Locate the cell with the specified text and output its [X, Y] center coordinate. 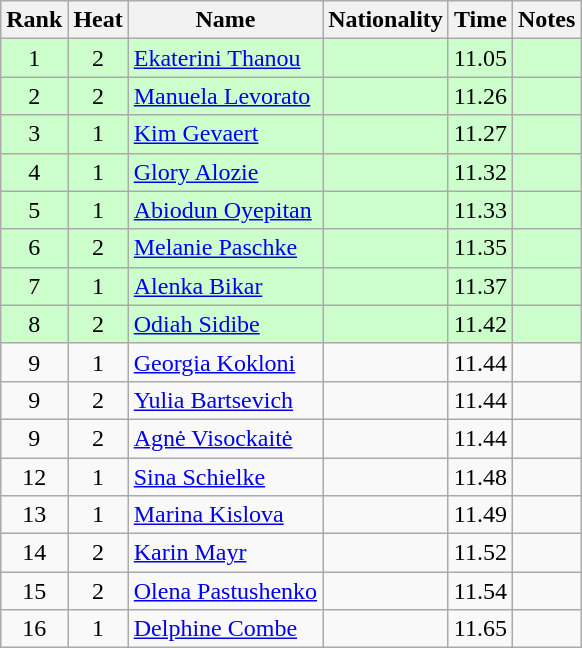
Name [225, 20]
Melanie Paschke [225, 248]
16 [34, 629]
Alenka Bikar [225, 286]
11.65 [480, 629]
11.26 [480, 96]
Odiah Sidibe [225, 324]
Glory Alozie [225, 172]
Kim Gevaert [225, 134]
Georgia Kokloni [225, 362]
8 [34, 324]
6 [34, 248]
14 [34, 553]
13 [34, 515]
11.37 [480, 286]
3 [34, 134]
Sina Schielke [225, 477]
Rank [34, 20]
11.52 [480, 553]
5 [34, 210]
11.27 [480, 134]
11.49 [480, 515]
Karin Mayr [225, 553]
4 [34, 172]
15 [34, 591]
11.05 [480, 58]
11.32 [480, 172]
Delphine Combe [225, 629]
12 [34, 477]
Ekaterini Thanou [225, 58]
11.42 [480, 324]
7 [34, 286]
Marina Kislova [225, 515]
Nationality [386, 20]
11.48 [480, 477]
Abiodun Oyepitan [225, 210]
Heat [98, 20]
Agnė Visockaitė [225, 438]
11.35 [480, 248]
Olena Pastushenko [225, 591]
Time [480, 20]
Manuela Levorato [225, 96]
11.33 [480, 210]
Yulia Bartsevich [225, 400]
Notes [547, 20]
11.54 [480, 591]
